Return [X, Y] of the center of cell containing provided text 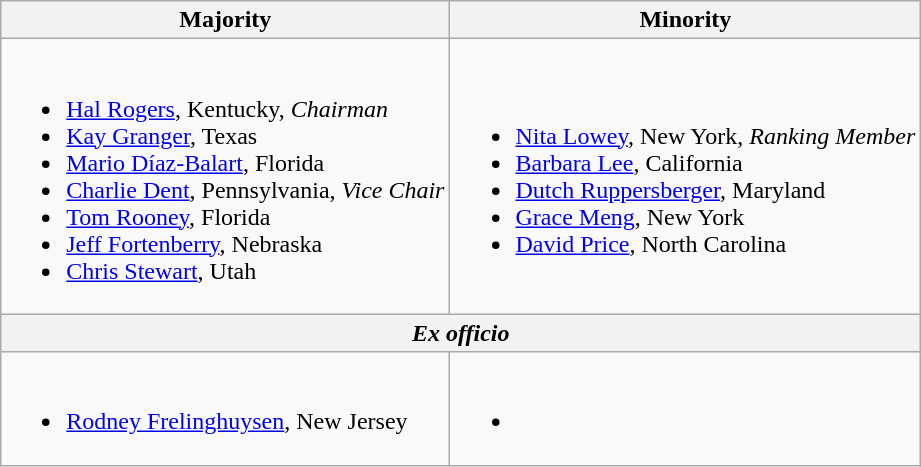
Minority [686, 20]
Rodney Frelinghuysen, New Jersey [226, 408]
Ex officio [461, 333]
Nita Lowey, New York, Ranking MemberBarbara Lee, CaliforniaDutch Ruppersberger, MarylandGrace Meng, New YorkDavid Price, North Carolina [686, 176]
Majority [226, 20]
